For the text-containing cell, return its midpoint in (X, Y) coordinate format. 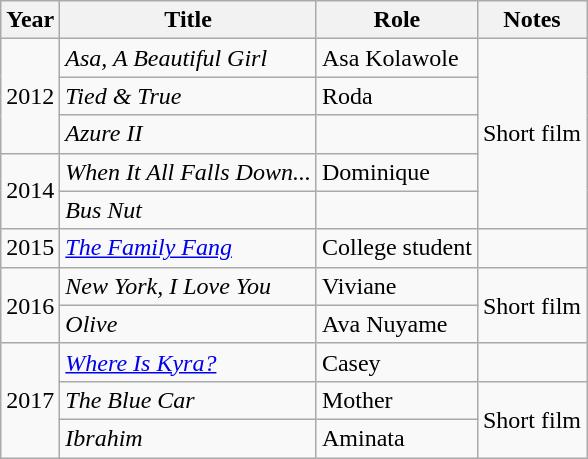
Mother (396, 400)
New York, I Love You (188, 286)
Viviane (396, 286)
Where Is Kyra? (188, 362)
Year (30, 20)
Asa Kolawole (396, 58)
Olive (188, 324)
Ava Nuyame (396, 324)
Dominique (396, 172)
Casey (396, 362)
2014 (30, 191)
Role (396, 20)
College student (396, 248)
2015 (30, 248)
Title (188, 20)
When It All Falls Down... (188, 172)
Tied & True (188, 96)
Notes (532, 20)
Ibrahim (188, 438)
Aminata (396, 438)
2012 (30, 96)
Roda (396, 96)
Bus Nut (188, 210)
2016 (30, 305)
Azure II (188, 134)
2017 (30, 400)
Asa, A Beautiful Girl (188, 58)
The Blue Car (188, 400)
The Family Fang (188, 248)
